Capture the cell that displays the provided text and extract its (X, Y) central coordinate. 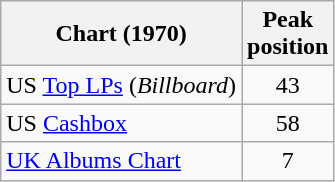
Chart (1970) (122, 34)
US Cashbox (122, 123)
58 (288, 123)
US Top LPs (Billboard) (122, 85)
UK Albums Chart (122, 161)
7 (288, 161)
43 (288, 85)
Peakposition (288, 34)
